Determine the (X, Y) coordinate at the center of the cell enclosing the given text.  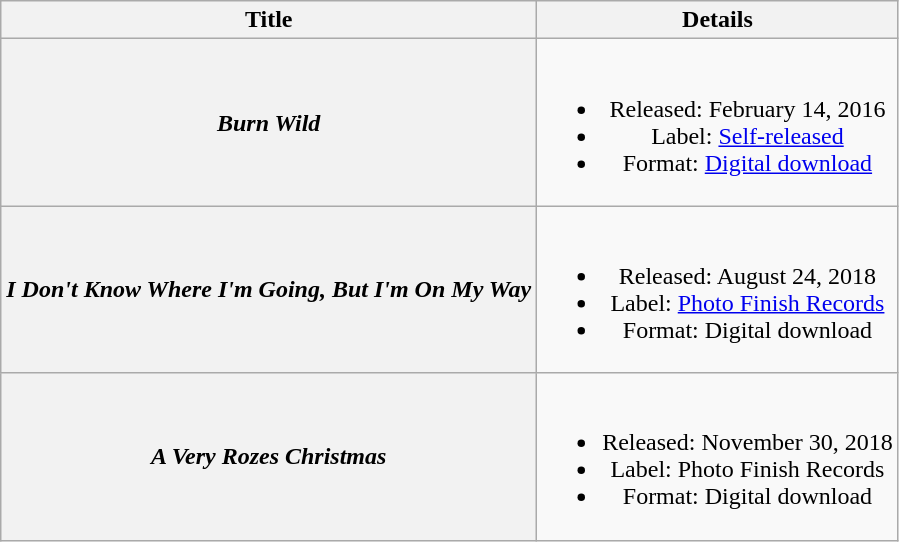
Released: February 14, 2016Label: Self-releasedFormat: Digital download (718, 122)
Released: August 24, 2018Label: Photo Finish RecordsFormat: Digital download (718, 290)
I Don't Know Where I'm Going, But I'm On My Way (269, 290)
Title (269, 20)
Released: November 30, 2018Label: Photo Finish RecordsFormat: Digital download (718, 456)
Details (718, 20)
A Very Rozes Christmas (269, 456)
Burn Wild (269, 122)
